Detect which cell encompasses the target text, then output its [X, Y] center coordinate. 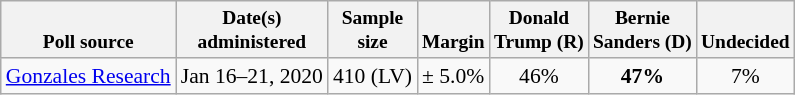
46% [538, 76]
Undecided [745, 30]
47% [642, 76]
± 5.0% [453, 76]
Margin [453, 30]
DonaldTrump (R) [538, 30]
410 (LV) [372, 76]
BernieSanders (D) [642, 30]
Samplesize [372, 30]
Jan 16–21, 2020 [252, 76]
Gonzales Research [88, 76]
7% [745, 76]
Poll source [88, 30]
Date(s)administered [252, 30]
